Capture the cell that displays the provided text and extract its (x, y) central coordinate. 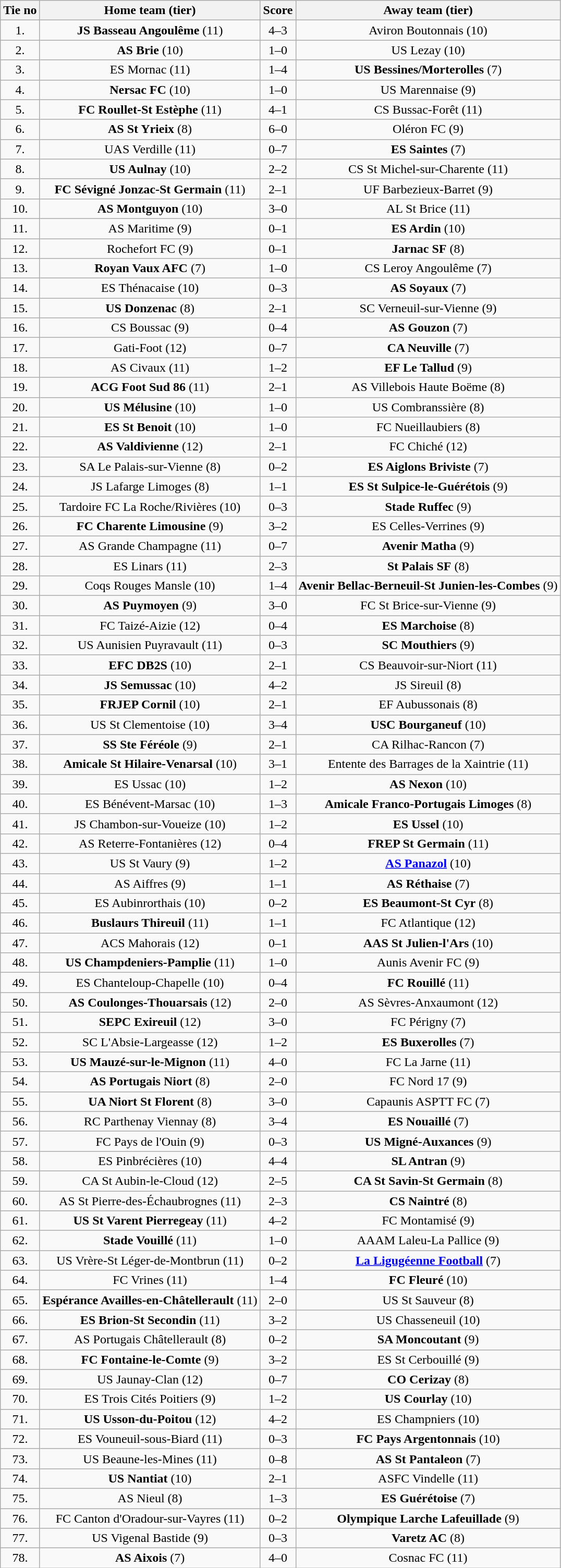
AS Valdivienne (12) (150, 447)
25. (20, 506)
ASFC Vindelle (11) (428, 1478)
FRJEP Cornil (10) (150, 705)
3. (20, 70)
JS Chambon-sur-Voueize (10) (150, 824)
Cosnac FC (11) (428, 1558)
AS Aixois (7) (150, 1558)
ES Ussac (10) (150, 784)
Capaunis ASPTT FC (7) (428, 1101)
US Aunisien Puyravault (11) (150, 645)
US St Clementoise (10) (150, 725)
77. (20, 1538)
AS Civaux (11) (150, 367)
FC Pays de l'Ouin (9) (150, 1141)
44. (20, 884)
FREP St Germain (11) (428, 843)
63. (20, 1260)
23. (20, 467)
JS Basseau Angoulême (11) (150, 30)
US Bessines/Morterolles (7) (428, 70)
SC Mouthiers (9) (428, 645)
73. (20, 1459)
Varetz AC (8) (428, 1538)
Entente des Barrages de la Xaintrie (11) (428, 764)
US Beaune-les-Mines (11) (150, 1459)
AS Sèvres-Anxaumont (12) (428, 1002)
40. (20, 804)
FC Charente Limousine (9) (150, 526)
AS Portugais Châtellerault (8) (150, 1340)
FC Pays Argentonnais (10) (428, 1439)
21. (20, 427)
US Nantiat (10) (150, 1478)
13. (20, 268)
35. (20, 705)
8. (20, 169)
Jarnac SF (8) (428, 249)
Coqs Rouges Mansle (10) (150, 586)
64. (20, 1280)
ES Saintes (7) (428, 149)
US Mélusine (10) (150, 407)
Olympique Larche Lafeuillade (9) (428, 1518)
72. (20, 1439)
69. (20, 1379)
US Courlay (10) (428, 1399)
AS Montguyon (10) (150, 209)
ES Pinbrécières (10) (150, 1161)
US Vigenal Bastide (9) (150, 1538)
41. (20, 824)
FC Taizé-Aizie (12) (150, 626)
39. (20, 784)
ES St Cerbouillé (9) (428, 1359)
EFC DB2S (10) (150, 665)
60. (20, 1200)
ES Champniers (10) (428, 1419)
CS Leroy Angoulême (7) (428, 268)
SC L'Absie-Largeasse (12) (150, 1042)
24. (20, 486)
SA Moncoutant (9) (428, 1340)
FC Chiché (12) (428, 447)
AS Panazol (10) (428, 863)
45. (20, 903)
67. (20, 1340)
5. (20, 109)
75. (20, 1498)
AS Villebois Haute Boëme (8) (428, 387)
UA Niort St Florent (8) (150, 1101)
SL Antran (9) (428, 1161)
AS Réthaise (7) (428, 884)
57. (20, 1141)
17. (20, 348)
20. (20, 407)
1. (20, 30)
AS Maritime (9) (150, 228)
46. (20, 923)
27. (20, 546)
AAAM Laleu-La Pallice (9) (428, 1241)
AS St Yrieix (8) (150, 129)
Stade Vouillé (11) (150, 1241)
SS Ste Féréole (9) (150, 744)
La Ligugéenne Football (7) (428, 1260)
ES St Sulpice-le-Guérétois (9) (428, 486)
49. (20, 983)
11. (20, 228)
76. (20, 1518)
FC Fleuré (10) (428, 1280)
Aviron Boutonnais (10) (428, 30)
Amicale St Hilaire-Venarsal (10) (150, 764)
FC Atlantique (12) (428, 923)
ES Aiglons Briviste (7) (428, 467)
ES Beaumont-St Cyr (8) (428, 903)
FC Montamisé (9) (428, 1221)
43. (20, 863)
51. (20, 1022)
Amicale Franco-Portugais Limoges (8) (428, 804)
JS Lafarge Limoges (8) (150, 486)
FC Périgny (7) (428, 1022)
3–1 (278, 764)
FC Canton d'Oradour-sur-Vayres (11) (150, 1518)
6–0 (278, 129)
US Aulnay (10) (150, 169)
SC Verneuil-sur-Vienne (9) (428, 308)
FC St Brice-sur-Vienne (9) (428, 606)
CA St Aubin-le-Cloud (12) (150, 1181)
ACG Foot Sud 86 (11) (150, 387)
ES Buxerolles (7) (428, 1042)
71. (20, 1419)
Nersac FC (10) (150, 90)
16. (20, 328)
JS Semussac (10) (150, 685)
4–1 (278, 109)
38. (20, 764)
Home team (tier) (150, 10)
ES Chanteloup-Chapelle (10) (150, 983)
AS Nieul (8) (150, 1498)
22. (20, 447)
Espérance Availles-en-Châtellerault (11) (150, 1300)
19. (20, 387)
9. (20, 189)
37. (20, 744)
St Palais SF (8) (428, 566)
Royan Vaux AFC (7) (150, 268)
US St Varent Pierregeay (11) (150, 1221)
RC Parthenay Viennay (8) (150, 1121)
US Marennaise (9) (428, 90)
AL St Brice (11) (428, 209)
CS St Michel-sur-Charente (11) (428, 169)
15. (20, 308)
AS Reterre-Fontanières (12) (150, 843)
FC Nueillaubiers (8) (428, 427)
ES Aubinrorthais (10) (150, 903)
52. (20, 1042)
Avenir Matha (9) (428, 546)
US St Vaury (9) (150, 863)
EF Le Tallud (9) (428, 367)
47. (20, 943)
36. (20, 725)
68. (20, 1359)
FC La Jarne (11) (428, 1062)
ES Trois Cités Poitiers (9) (150, 1399)
Gati-Foot (12) (150, 348)
Tardoire FC La Roche/Rivières (10) (150, 506)
ES St Benoit (10) (150, 427)
USC Bourganeuf (10) (428, 725)
US Chasseneuil (10) (428, 1320)
AS Puymoyen (9) (150, 606)
4–3 (278, 30)
CS Boussac (9) (150, 328)
US St Sauveur (8) (428, 1300)
6. (20, 129)
ES Vouneuil-sous-Biard (11) (150, 1439)
66. (20, 1320)
ES Guérétoise (7) (428, 1498)
AS Brie (10) (150, 50)
AS St Pierre-des-Échaubrognes (11) (150, 1200)
ES Linars (11) (150, 566)
10. (20, 209)
31. (20, 626)
12. (20, 249)
62. (20, 1241)
59. (20, 1181)
US Jaunay-Clan (12) (150, 1379)
CS Naintré (8) (428, 1200)
34. (20, 685)
JS Sireuil (8) (428, 685)
Stade Ruffec (9) (428, 506)
AS Gouzon (7) (428, 328)
US Donzenac (8) (150, 308)
33. (20, 665)
US Usson-du-Poitou (12) (150, 1419)
Aunis Avenir FC (9) (428, 963)
65. (20, 1300)
78. (20, 1558)
2–2 (278, 169)
30. (20, 606)
ES Brion-St Secondin (11) (150, 1320)
ES Celles-Verrines (9) (428, 526)
ES Marchoise (8) (428, 626)
4. (20, 90)
4–4 (278, 1161)
74. (20, 1478)
55. (20, 1101)
Oléron FC (9) (428, 129)
0–8 (278, 1459)
AS Portugais Niort (8) (150, 1082)
SA Le Palais-sur-Vienne (8) (150, 467)
UF Barbezieux-Barret (9) (428, 189)
50. (20, 1002)
FC Rouillé (11) (428, 983)
AS Coulonges-Thouarsais (12) (150, 1002)
AS St Pantaleon (7) (428, 1459)
FC Fontaine-le-Comte (9) (150, 1359)
ES Bénévent-Marsac (10) (150, 804)
US Combranssière (8) (428, 407)
28. (20, 566)
58. (20, 1161)
48. (20, 963)
32. (20, 645)
29. (20, 586)
61. (20, 1221)
ES Ussel (10) (428, 824)
Away team (tier) (428, 10)
ES Nouaillé (7) (428, 1121)
Avenir Bellac-Berneuil-St Junien-les-Combes (9) (428, 586)
54. (20, 1082)
FC Nord 17 (9) (428, 1082)
US Champdeniers-Pamplie (11) (150, 963)
CA St Savin-St Germain (8) (428, 1181)
26. (20, 526)
Rochefort FC (9) (150, 249)
EF Aubussonais (8) (428, 705)
US Mauzé-sur-le-Mignon (11) (150, 1062)
18. (20, 367)
2–5 (278, 1181)
ES Mornac (11) (150, 70)
56. (20, 1121)
CO Cerizay (8) (428, 1379)
AS Nexon (10) (428, 784)
42. (20, 843)
ES Thénacaise (10) (150, 288)
US Migné-Auxances (9) (428, 1141)
2. (20, 50)
CA Rilhac-Rancon (7) (428, 744)
70. (20, 1399)
53. (20, 1062)
US Lezay (10) (428, 50)
FC Vrines (11) (150, 1280)
CA Neuville (7) (428, 348)
AS Aiffres (9) (150, 884)
Tie no (20, 10)
Score (278, 10)
FC Roullet-St Estèphe (11) (150, 109)
Buslaurs Thireuil (11) (150, 923)
ES Ardin (10) (428, 228)
UAS Verdille (11) (150, 149)
AS Grande Champagne (11) (150, 546)
ACS Mahorais (12) (150, 943)
14. (20, 288)
CS Beauvoir-sur-Niort (11) (428, 665)
US Vrère-St Léger-de-Montbrun (11) (150, 1260)
SEPC Exireuil (12) (150, 1022)
AS Soyaux (7) (428, 288)
7. (20, 149)
CS Bussac-Forêt (11) (428, 109)
FC Sévigné Jonzac-St Germain (11) (150, 189)
AAS St Julien-l'Ars (10) (428, 943)
